Locate the cell with the specified text and output its (X, Y) center coordinate. 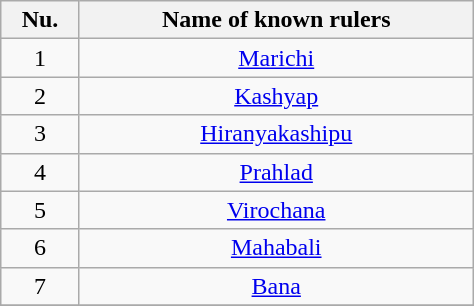
Prahlad (276, 172)
Bana (276, 286)
4 (40, 172)
Marichi (276, 58)
Virochana (276, 210)
Nu. (40, 20)
2 (40, 96)
Name of known rulers (276, 20)
Kashyap (276, 96)
1 (40, 58)
Hiranyakashipu (276, 134)
5 (40, 210)
3 (40, 134)
Mahabali (276, 248)
7 (40, 286)
6 (40, 248)
